Find where the given text appears and provide that cell's center as (x, y) coordinate. 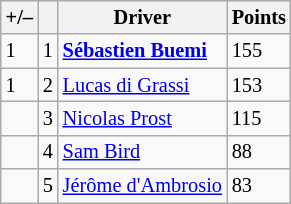
5 (48, 186)
115 (259, 118)
3 (48, 118)
2 (48, 85)
153 (259, 85)
Lucas di Grassi (142, 85)
83 (259, 186)
Driver (142, 17)
88 (259, 152)
Jérôme d'Ambrosio (142, 186)
4 (48, 152)
155 (259, 51)
Points (259, 17)
Nicolas Prost (142, 118)
Sam Bird (142, 152)
Sébastien Buemi (142, 51)
+/– (20, 17)
